Return the (x, y) coordinate for the center point of the cell that contains the specified text.  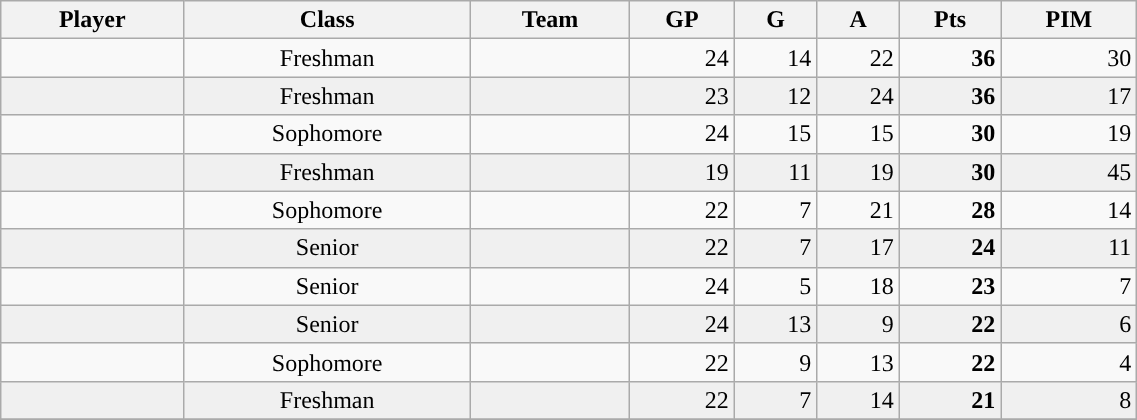
Player (92, 20)
5 (776, 286)
Team (550, 20)
18 (858, 286)
12 (776, 96)
A (858, 20)
28 (950, 210)
4 (1069, 362)
Pts (950, 20)
Class (328, 20)
45 (1069, 172)
8 (1069, 400)
GP (682, 20)
G (776, 20)
6 (1069, 324)
PIM (1069, 20)
